Pinpoint the cell where the given text exists, returning its (x, y) midpoint coordinate. 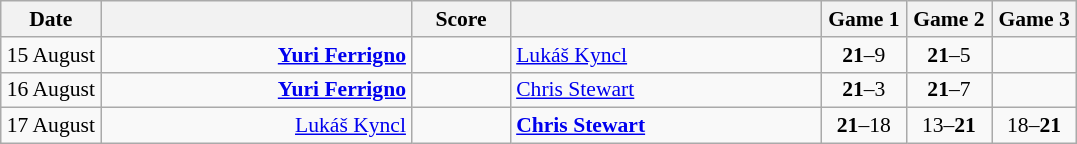
21–7 (948, 90)
15 August (51, 55)
Game 2 (948, 19)
21–18 (864, 126)
Score (461, 19)
Game 3 (1034, 19)
16 August (51, 90)
17 August (51, 126)
21–3 (864, 90)
21–5 (948, 55)
18–21 (1034, 126)
21–9 (864, 55)
Date (51, 19)
Game 1 (864, 19)
13–21 (948, 126)
